Identify which cell holds the provided text, then report its [X, Y] central coordinate. 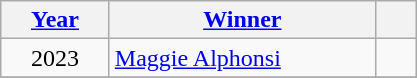
Maggie Alphonsi [242, 58]
Year [56, 20]
2023 [56, 58]
Winner [242, 20]
